Return [X, Y] of the center of cell containing provided text 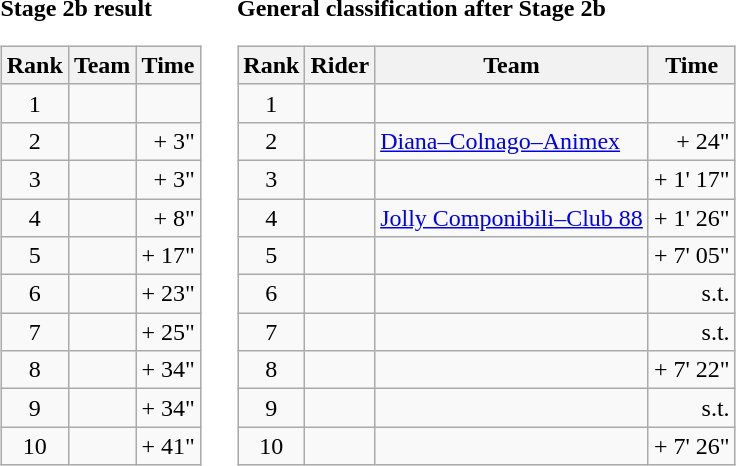
+ 23" [168, 294]
+ 7' 22" [692, 370]
+ 17" [168, 256]
+ 41" [168, 446]
+ 24" [692, 141]
+ 1' 17" [692, 179]
+ 1' 26" [692, 217]
+ 25" [168, 332]
Diana–Colnago–Animex [512, 141]
Jolly Componibili–Club 88 [512, 217]
+ 7' 05" [692, 256]
+ 7' 26" [692, 446]
Rider [340, 65]
+ 8" [168, 217]
